Return the [X, Y] coordinate for the center point of the cell that contains the specified text.  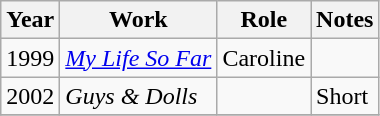
2002 [30, 96]
Caroline [264, 58]
Guys & Dolls [138, 96]
My Life So Far [138, 58]
Short [345, 96]
1999 [30, 58]
Notes [345, 20]
Work [138, 20]
Role [264, 20]
Year [30, 20]
